Scan for the cell matching the given text and deliver its (x, y) coordinate at center. 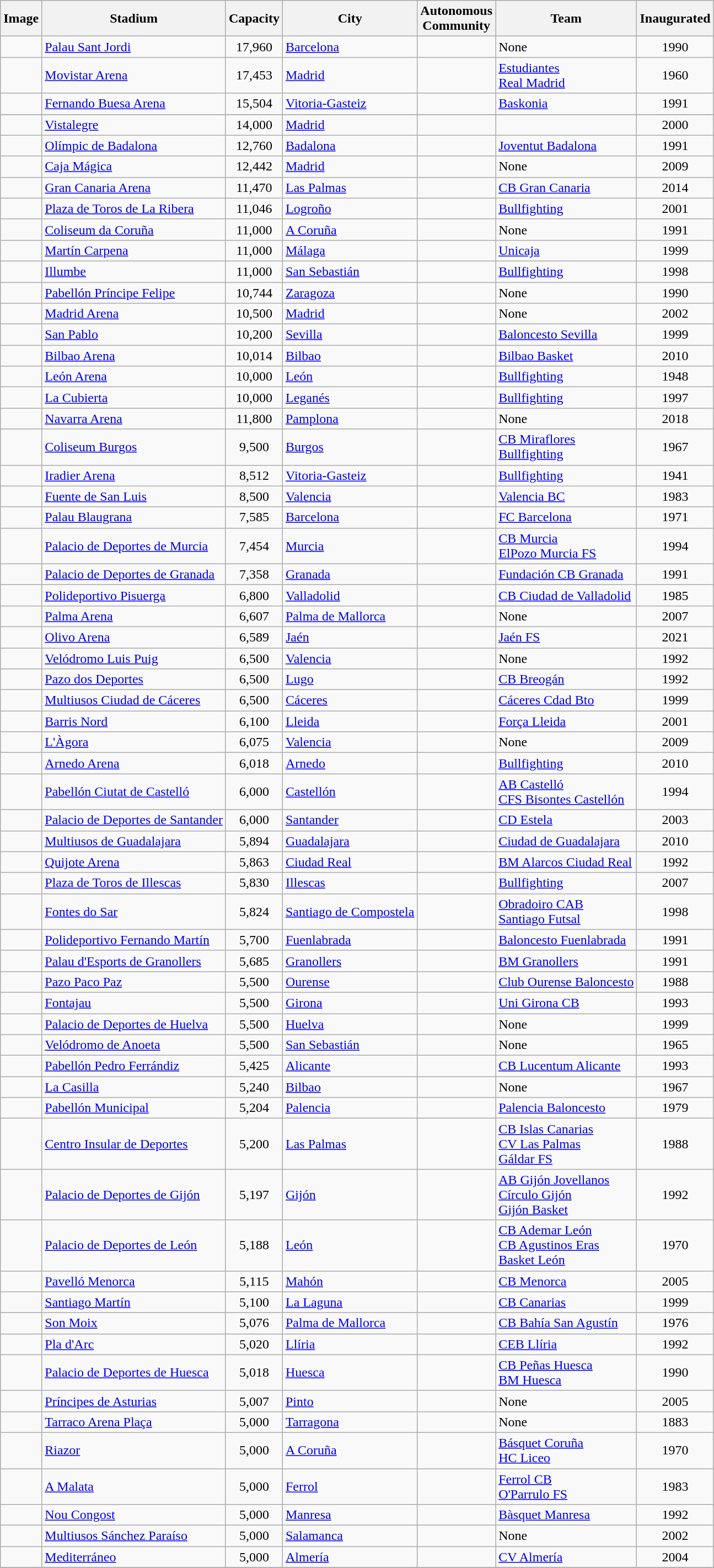
Bilbao Arena (134, 356)
Pazo dos Deportes (134, 679)
11,470 (254, 188)
Fernando Buesa Arena (134, 104)
12,442 (254, 167)
Pamplona (350, 419)
Huesca (350, 1372)
5,240 (254, 1087)
10,500 (254, 314)
Ciudad de Guadalajara (566, 841)
5,204 (254, 1108)
5,076 (254, 1323)
8,512 (254, 475)
12,760 (254, 146)
CB Canarias (566, 1302)
Sevilla (350, 335)
5,018 (254, 1372)
Inaugurated (675, 19)
Stadium (134, 19)
5,115 (254, 1281)
Palencia Baloncesto (566, 1108)
Palacio de Deportes de Gijón (134, 1195)
Movistar Arena (134, 75)
AutonomousCommunity (457, 19)
Mahón (350, 1281)
15,504 (254, 104)
Polideportivo Pisuerga (134, 595)
Girona (350, 1003)
Olímpic de Badalona (134, 146)
Mediterráneo (134, 1557)
5,007 (254, 1401)
CB Bahía San Agustín (566, 1323)
Cáceres Cdad Bto (566, 700)
5,824 (254, 911)
Obradoiro CABSantiago Futsal (566, 911)
Martín Carpena (134, 250)
Palau Sant Jordi (134, 47)
Palacio de Deportes de Granada (134, 574)
Plaza de Toros de La Ribera (134, 208)
Fundación CB Granada (566, 574)
6,607 (254, 616)
Fontes do Sar (134, 911)
Coliseum Burgos (134, 447)
Murcia (350, 546)
Gijón (350, 1195)
Illescas (350, 883)
Santiago Martín (134, 1302)
Pazo Paco Paz (134, 982)
Guadalajara (350, 841)
CB Islas CanariasCV Las PalmasGáldar FS (566, 1144)
Burgos (350, 447)
Jaén FS (566, 637)
Uni Girona CB (566, 1003)
Básquet CoruñaHC Liceo (566, 1451)
2014 (675, 188)
1997 (675, 398)
Palacio de Deportes de Murcia (134, 546)
5,863 (254, 862)
CB MirafloresBullfighting (566, 447)
Ciudad Real (350, 862)
Iradier Arena (134, 475)
Valencia BC (566, 496)
Santiago de Compostela (350, 911)
6,075 (254, 742)
5,020 (254, 1344)
CEB Llíria (566, 1344)
9,500 (254, 447)
CV Almería (566, 1557)
6,018 (254, 763)
L'Àgora (134, 742)
CB Gran Canaria (566, 188)
1979 (675, 1108)
Palencia (350, 1108)
Badalona (350, 146)
Son Moix (134, 1323)
2004 (675, 1557)
Velódromo Luis Puig (134, 658)
Zaragoza (350, 293)
1985 (675, 595)
Unicaja (566, 250)
Arnedo Arena (134, 763)
8,500 (254, 496)
Palacio de Deportes de Huesca (134, 1372)
Almería (350, 1557)
5,685 (254, 961)
Vistalegre (134, 125)
6,589 (254, 637)
1960 (675, 75)
Fuenlabrada (350, 940)
Gran Canaria Arena (134, 188)
Ferrol (350, 1486)
Velódromo de Anoeta (134, 1045)
Leganés (350, 398)
Ourense (350, 982)
A Malata (134, 1486)
Polideportivo Fernando Martín (134, 940)
Santander (350, 820)
10,014 (254, 356)
5,425 (254, 1066)
Nou Congost (134, 1515)
CB Ademar LeónCB Agustinos ErasBasket León (566, 1245)
Manresa (350, 1515)
CB MurciaElPozo Murcia FS (566, 546)
Pinto (350, 1401)
Bàsquet Manresa (566, 1515)
Lleida (350, 721)
Palacio de Deportes de León (134, 1245)
FC Barcelona (566, 517)
11,046 (254, 208)
Granollers (350, 961)
Palacio de Deportes de Huelva (134, 1024)
Pabellón Príncipe Felipe (134, 293)
Baloncesto Sevilla (566, 335)
Plaza de Toros de Illescas (134, 883)
Fuente de San Luis (134, 496)
Jaén (350, 637)
Málaga (350, 250)
5,830 (254, 883)
7,585 (254, 517)
Palma Arena (134, 616)
Caja Mágica (134, 167)
Príncipes de Asturias (134, 1401)
La Cubierta (134, 398)
1941 (675, 475)
Castellón (350, 792)
La Laguna (350, 1302)
14,000 (254, 125)
Tarragona (350, 1422)
17,960 (254, 47)
AB Gijón JovellanosCírculo GijónGijón Basket (566, 1195)
Pavelló Menorca (134, 1281)
2021 (675, 637)
5,894 (254, 841)
CB Lucentum Alicante (566, 1066)
5,197 (254, 1195)
10,200 (254, 335)
Joventut Badalona (566, 146)
5,100 (254, 1302)
7,454 (254, 546)
Centro Insular de Deportes (134, 1144)
5,700 (254, 940)
Pla d'Arc (134, 1344)
CB Peñas HuescaBM Huesca (566, 1372)
1976 (675, 1323)
Tarraco Arena Plaça (134, 1422)
1948 (675, 377)
Baloncesto Fuenlabrada (566, 940)
Image (21, 19)
Lugo (350, 679)
Navarra Arena (134, 419)
CD Estela (566, 820)
City (350, 19)
Alicante (350, 1066)
Palau Blaugrana (134, 517)
Madrid Arena (134, 314)
Bilbao Basket (566, 356)
Team (566, 19)
Multiusos de Guadalajara (134, 841)
BM Granollers (566, 961)
Capacity (254, 19)
Multiusos Sánchez Paraíso (134, 1536)
Barris Nord (134, 721)
7,358 (254, 574)
1971 (675, 517)
Pabellón Municipal (134, 1108)
Força Lleida (566, 721)
6,100 (254, 721)
Club Ourense Baloncesto (566, 982)
Cáceres (350, 700)
Ferrol CBO'Parrulo FS (566, 1486)
BM Alarcos Ciudad Real (566, 862)
CB Breogán (566, 679)
2018 (675, 419)
Riazor (134, 1451)
1965 (675, 1045)
Logroño (350, 208)
Fontajau (134, 1003)
Granada (350, 574)
Huelva (350, 1024)
Multiusos Ciudad de Cáceres (134, 700)
Pabellón Ciutat de Castelló (134, 792)
Salamanca (350, 1536)
17,453 (254, 75)
1883 (675, 1422)
Coliseum da Coruña (134, 229)
EstudiantesReal Madrid (566, 75)
Quijote Arena (134, 862)
Valladolid (350, 595)
Llíria (350, 1344)
Olivo Arena (134, 637)
Palacio de Deportes de Santander (134, 820)
Palau d'Esports de Granollers (134, 961)
Pabellón Pedro Ferrándiz (134, 1066)
5,188 (254, 1245)
11,800 (254, 419)
León Arena (134, 377)
2003 (675, 820)
La Casilla (134, 1087)
CB Ciudad de Valladolid (566, 595)
San Pablo (134, 335)
2000 (675, 125)
6,800 (254, 595)
Baskonia (566, 104)
Arnedo (350, 763)
10,744 (254, 293)
CB Menorca (566, 1281)
Illumbe (134, 271)
AB CastellóCFS Bisontes Castellón (566, 792)
5,200 (254, 1144)
